Search for the cell housing the specified text and yield its [X, Y] center coordinate. 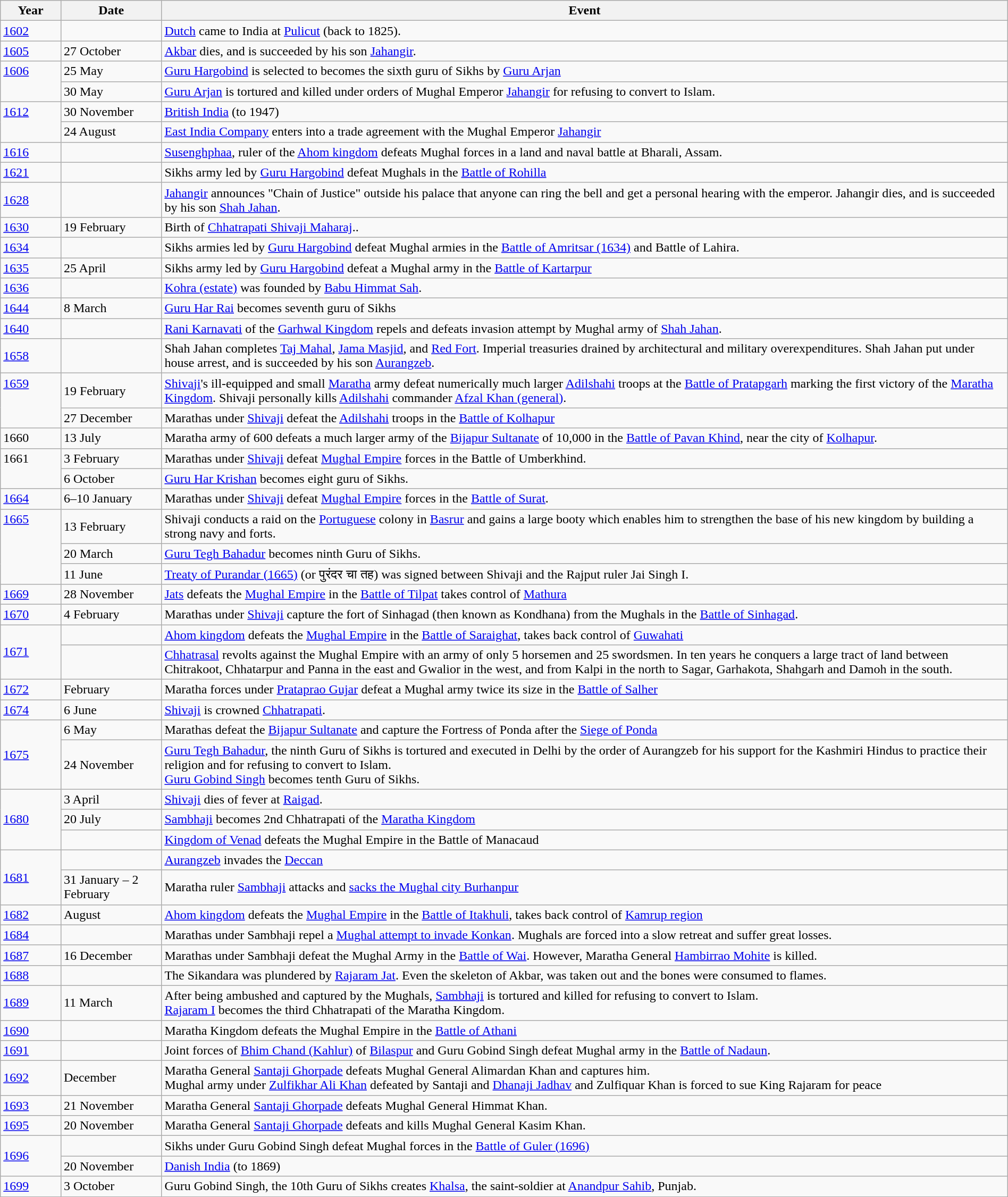
Marathas under Shivaji capture the fort of Sinhagad (then known as Kondhana) from the Mughals in the Battle of Sinhagad. [585, 614]
1665 [31, 547]
Ahom kingdom defeats the Mughal Empire in the Battle of Saraighat, takes back control of Guwahati [585, 634]
31 January – 2 February [111, 887]
1616 [31, 152]
1605 [31, 51]
11 March [111, 1003]
Ahom kingdom defeats the Mughal Empire in the Battle of Itakhuli, takes back control of Kamrup region [585, 915]
Guru Hargobind is selected to becomes the sixth guru of Sikhs by Guru Arjan [585, 71]
1688 [31, 975]
Jats defeats the Mughal Empire in the Battle of Tilpat takes control of Mathura [585, 594]
Sikhs army led by Guru Hargobind defeat Mughals in the Battle of Rohilla [585, 172]
1634 [31, 247]
11 June [111, 574]
6 October [111, 479]
13 July [111, 438]
1661 [31, 468]
16 December [111, 955]
August [111, 915]
Marathas under Sambhaji repel a Mughal attempt to invade Konkan. Mughals are forced into a slow retreat and suffer great losses. [585, 935]
1628 [31, 200]
1671 [31, 652]
1695 [31, 1126]
27 December [111, 418]
1621 [31, 172]
Sambhaji becomes 2nd Chhatrapati of the Maratha Kingdom [585, 819]
8 March [111, 308]
East India Company enters into a trade agreement with the Mughal Emperor Jahangir [585, 132]
27 October [111, 51]
1681 [31, 877]
Joint forces of Bhim Chand (Kahlur) of Bilaspur and Guru Gobind Singh defeat Mughal army in the Battle of Nadaun. [585, 1051]
1699 [31, 1186]
24 November [111, 765]
Marathas under Sambhaji defeat the Mughal Army in the Battle of Wai. However, Maratha General Hambirrao Mohite is killed. [585, 955]
1659 [31, 401]
1689 [31, 1003]
30 May [111, 91]
4 February [111, 614]
1684 [31, 935]
3 October [111, 1186]
Guru Arjan is tortured and killed under orders of Mughal Emperor Jahangir for refusing to convert to Islam. [585, 91]
1674 [31, 710]
1664 [31, 499]
Susenghphaa, ruler of the Ahom kingdom defeats Mughal forces in a land and naval battle at Bharali, Assam. [585, 152]
1691 [31, 1051]
Sikhs armies led by Guru Hargobind defeat Mughal armies in the Battle of Amritsar (1634) and Battle of Lahira. [585, 247]
6 May [111, 730]
1660 [31, 438]
Guru Gobind Singh, the 10th Guru of Sikhs creates Khalsa, the saint-soldier at Anandpur Sahib, Punjab. [585, 1186]
Guru Har Rai becomes seventh guru of Sikhs [585, 308]
February [111, 690]
1658 [31, 356]
24 August [111, 132]
6 June [111, 710]
1644 [31, 308]
Marathas under Shivaji defeat Mughal Empire forces in the Battle of Surat. [585, 499]
Kohra (estate) was founded by Babu Himmat Sah. [585, 288]
20 March [111, 554]
Sikhs army led by Guru Hargobind defeat a Mughal army in the Battle of Kartarpur [585, 267]
Shivaji dies of fever at Raigad. [585, 799]
Shivaji is crowned Chhatrapati. [585, 710]
Aurangzeb invades the Deccan [585, 860]
3 April [111, 799]
30 November [111, 112]
1675 [31, 755]
Treaty of Purandar (1665) (or पुरंदर चा तह) was signed between Shivaji and the Rajput ruler Jai Singh I. [585, 574]
Maratha forces under Prataprao Gujar defeat a Mughal army twice its size in the Battle of Salher [585, 690]
December [111, 1078]
1693 [31, 1106]
Sikhs under Guru Gobind Singh defeat Mughal forces in the Battle of Guler (1696) [585, 1146]
Akbar dies, and is succeeded by his son Jahangir. [585, 51]
6–10 January [111, 499]
Rani Karnavati of the Garhwal Kingdom repels and defeats invasion attempt by Mughal army of Shah Jahan. [585, 329]
13 February [111, 526]
Date [111, 11]
3 February [111, 458]
1635 [31, 267]
Kingdom of Venad defeats the Mughal Empire in the Battle of Manacaud [585, 840]
British India (to 1947) [585, 112]
Birth of Chhatrapati Shivaji Maharaj.. [585, 227]
The Sikandara was plundered by Rajaram Jat. Even the skeleton of Akbar, was taken out and the bones were consumed to flames. [585, 975]
Maratha ruler Sambhaji attacks and sacks the Mughal city Burhanpur [585, 887]
1606 [31, 81]
1670 [31, 614]
25 April [111, 267]
Marathas defeat the Bijapur Sultanate and capture the Fortress of Ponda after the Siege of Ponda [585, 730]
1696 [31, 1156]
1672 [31, 690]
Maratha army of 600 defeats a much larger army of the Bijapur Sultanate of 10,000 in the Battle of Pavan Khind, near the city of Kolhapur. [585, 438]
Dutch came to India at Pulicut (back to 1825). [585, 31]
28 November [111, 594]
1682 [31, 915]
1630 [31, 227]
1690 [31, 1030]
Guru Har Krishan becomes eight guru of Sikhs. [585, 479]
1687 [31, 955]
1680 [31, 819]
1669 [31, 594]
Maratha General Santaji Ghorpade defeats and kills Mughal General Kasim Khan. [585, 1126]
1636 [31, 288]
20 July [111, 819]
1692 [31, 1078]
1640 [31, 329]
25 May [111, 71]
Marathas under Shivaji defeat the Adilshahi troops in the Battle of Kolhapur [585, 418]
21 November [111, 1106]
Event [585, 11]
Maratha Kingdom defeats the Mughal Empire in the Battle of Athani [585, 1030]
Marathas under Shivaji defeat Mughal Empire forces in the Battle of Umberkhind. [585, 458]
Year [31, 11]
Danish India (to 1869) [585, 1166]
Guru Tegh Bahadur becomes ninth Guru of Sikhs. [585, 554]
Maratha General Santaji Ghorpade defeats Mughal General Himmat Khan. [585, 1106]
1602 [31, 31]
1612 [31, 122]
